Scan for the cell matching the given text and deliver its (x, y) coordinate at center. 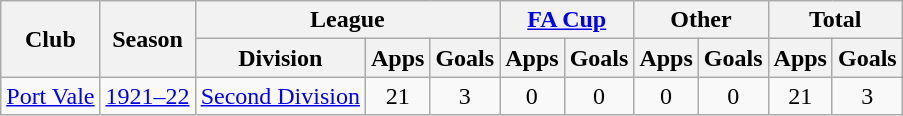
FA Cup (567, 20)
Total (835, 20)
Division (280, 58)
1921–22 (148, 96)
Season (148, 39)
Second Division (280, 96)
Port Vale (50, 96)
Club (50, 39)
Other (701, 20)
League (348, 20)
